Scan for the cell matching the given text and deliver its (X, Y) coordinate at center. 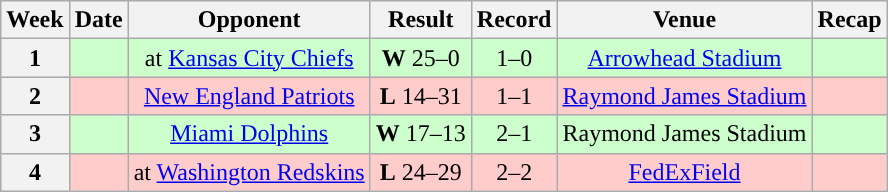
Date (98, 20)
3 (35, 134)
1–1 (514, 96)
Miami Dolphins (249, 134)
2 (35, 96)
1–0 (514, 58)
FedExField (684, 172)
1 (35, 58)
at Kansas City Chiefs (249, 58)
Record (514, 20)
New England Patriots (249, 96)
2–2 (514, 172)
Result (420, 20)
2–1 (514, 134)
at Washington Redskins (249, 172)
L 14–31 (420, 96)
W 17–13 (420, 134)
Venue (684, 20)
Recap (850, 20)
Opponent (249, 20)
Arrowhead Stadium (684, 58)
Week (35, 20)
W 25–0 (420, 58)
L 24–29 (420, 172)
4 (35, 172)
